Capture the cell that displays the provided text and extract its (x, y) central coordinate. 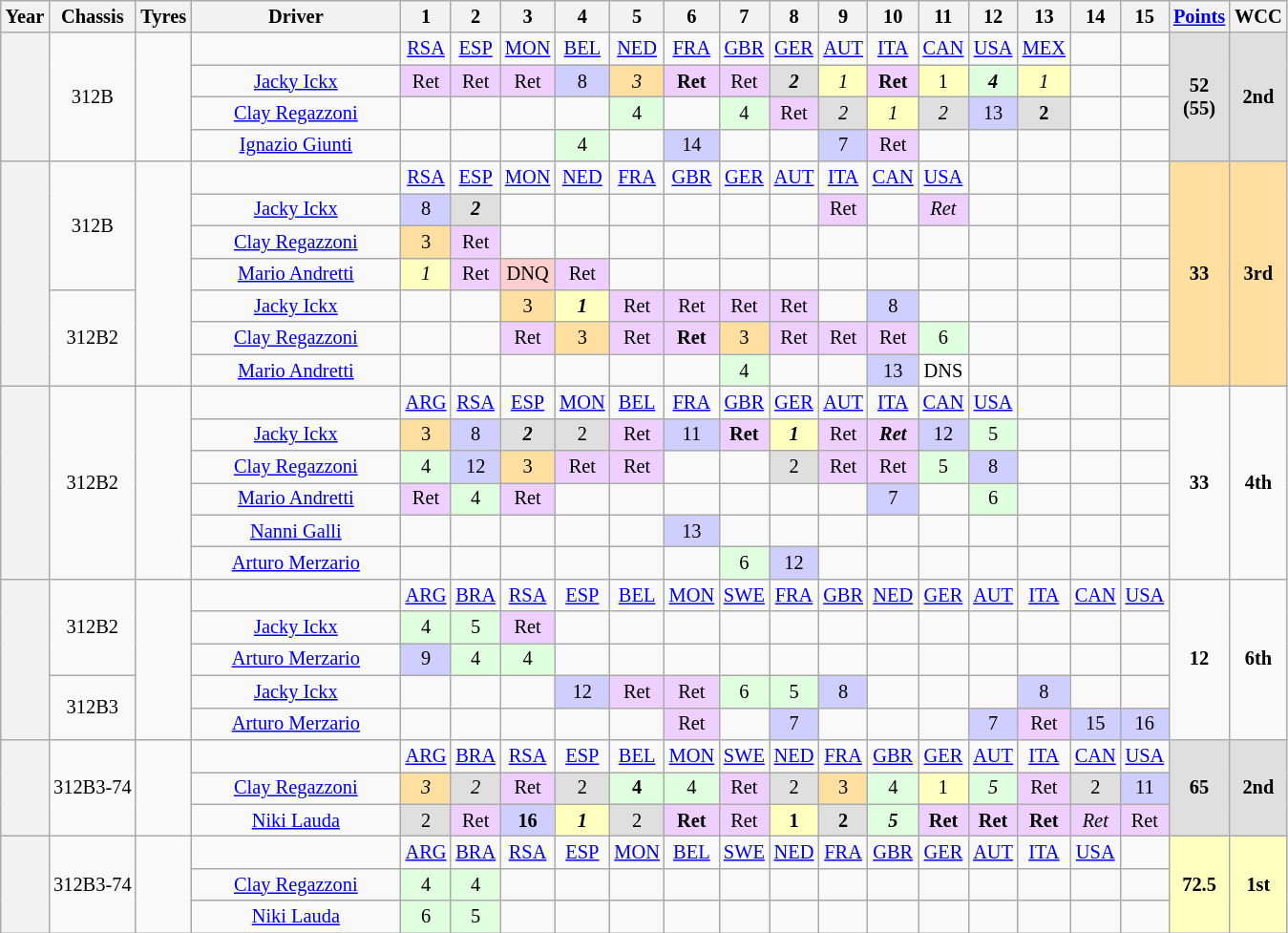
1st (1258, 884)
52(55) (1199, 97)
Year (25, 16)
DNS (943, 371)
312B3 (92, 707)
MEX (1045, 49)
Driver (296, 16)
DNQ (527, 274)
Tyres (163, 16)
WCC (1258, 16)
Chassis (92, 16)
Points (1199, 16)
3rd (1258, 274)
4th (1258, 482)
65 (1199, 787)
Ignazio Giunti (296, 145)
Nanni Galli (296, 531)
10 (894, 16)
6th (1258, 659)
72.5 (1199, 884)
